Locate the cell with the specified text and output its (X, Y) center coordinate. 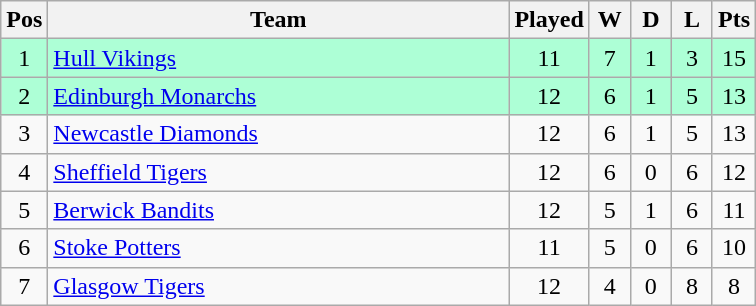
L (692, 20)
Glasgow Tigers (278, 286)
Team (278, 20)
Newcastle Diamonds (278, 134)
Berwick Bandits (278, 210)
Edinburgh Monarchs (278, 96)
10 (734, 248)
Pts (734, 20)
Stoke Potters (278, 248)
2 (24, 96)
Played (549, 20)
Hull Vikings (278, 58)
Pos (24, 20)
W (610, 20)
D (650, 20)
15 (734, 58)
Sheffield Tigers (278, 172)
